Detect which cell encompasses the target text, then output its (X, Y) center coordinate. 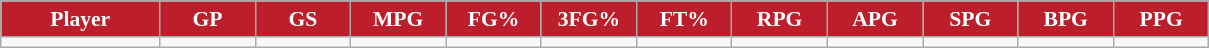
SPG (970, 19)
Player (80, 19)
FT% (684, 19)
MPG (398, 19)
3FG% (588, 19)
GS (302, 19)
RPG (780, 19)
APG (874, 19)
PPG (1161, 19)
GP (208, 19)
FG% (494, 19)
BPG (1066, 19)
